Capture the cell that displays the provided text and extract its [X, Y] central coordinate. 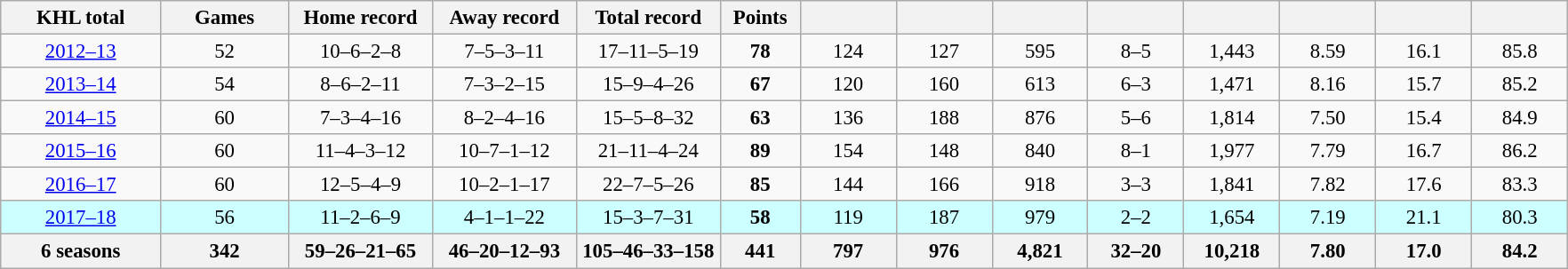
10–7–1–12 [504, 151]
1,443 [1232, 51]
1,841 [1232, 185]
8–1 [1136, 151]
8–5 [1136, 51]
15–5–8–32 [648, 118]
840 [1040, 151]
56 [225, 218]
89 [760, 151]
22–7–5–26 [648, 185]
16.1 [1424, 51]
120 [848, 84]
441 [760, 251]
Points [760, 18]
83.3 [1520, 185]
21.1 [1424, 218]
6 seasons [81, 251]
1,654 [1232, 218]
Games [225, 18]
21–11–4–24 [648, 151]
2012–13 [81, 51]
154 [848, 151]
11–2–6–9 [361, 218]
59–26–21–65 [361, 251]
124 [848, 51]
613 [1040, 84]
Total record [648, 18]
976 [944, 251]
15–9–4–26 [648, 84]
876 [1040, 118]
595 [1040, 51]
144 [848, 185]
7.50 [1328, 118]
10–6–2–8 [361, 51]
16.7 [1424, 151]
2013–14 [81, 84]
105–46–33–158 [648, 251]
1,814 [1232, 118]
136 [848, 118]
4–1–1–22 [504, 218]
84.2 [1520, 251]
15–3–7–31 [648, 218]
17.0 [1424, 251]
10–2–1–17 [504, 185]
11–4–3–12 [361, 151]
8–2–4–16 [504, 118]
80.3 [1520, 218]
918 [1040, 185]
6–3 [1136, 84]
78 [760, 51]
1,471 [1232, 84]
7–3–2–15 [504, 84]
2015–16 [81, 151]
15.4 [1424, 118]
12–5–4–9 [361, 185]
67 [760, 84]
3–3 [1136, 185]
797 [848, 251]
8–6–2–11 [361, 84]
166 [944, 185]
KHL total [81, 18]
Away record [504, 18]
2014–15 [81, 118]
119 [848, 218]
58 [760, 218]
46–20–12–93 [504, 251]
32–20 [1136, 251]
160 [944, 84]
2017–18 [81, 218]
85.2 [1520, 84]
7–3–4–16 [361, 118]
7.82 [1328, 185]
2–2 [1136, 218]
7.79 [1328, 151]
8.59 [1328, 51]
127 [944, 51]
2016–17 [81, 185]
17–11–5–19 [648, 51]
54 [225, 84]
979 [1040, 218]
188 [944, 118]
10,218 [1232, 251]
7.19 [1328, 218]
148 [944, 151]
17.6 [1424, 185]
63 [760, 118]
85.8 [1520, 51]
15.7 [1424, 84]
Home record [361, 18]
187 [944, 218]
1,977 [1232, 151]
5–6 [1136, 118]
7.80 [1328, 251]
86.2 [1520, 151]
84.9 [1520, 118]
52 [225, 51]
4,821 [1040, 251]
342 [225, 251]
85 [760, 185]
7–5–3–11 [504, 51]
8.16 [1328, 84]
